For the text-containing cell, return its midpoint in [x, y] coordinate format. 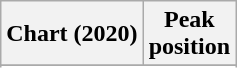
Chart (2020) [72, 34]
Peakposition [189, 34]
